Pinpoint the cell where the given text exists, returning its [X, Y] midpoint coordinate. 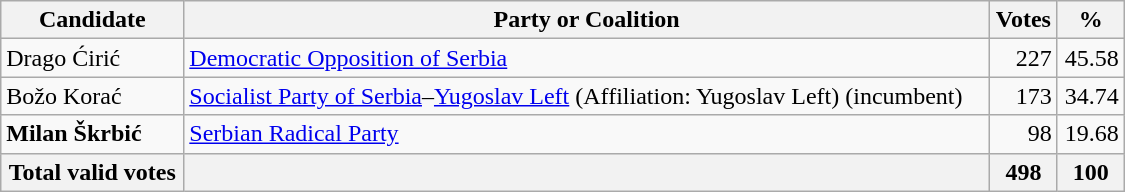
Candidate [92, 20]
173 [1023, 96]
498 [1023, 172]
% [1090, 20]
Drago Ćirić [92, 58]
98 [1023, 134]
227 [1023, 58]
Party or Coalition [587, 20]
Milan Škrbić [92, 134]
34.74 [1090, 96]
19.68 [1090, 134]
Total valid votes [92, 172]
Serbian Radical Party [587, 134]
45.58 [1090, 58]
Božo Korać [92, 96]
Votes [1023, 20]
Democratic Opposition of Serbia [587, 58]
Socialist Party of Serbia–Yugoslav Left (Affiliation: Yugoslav Left) (incumbent) [587, 96]
100 [1090, 172]
